Provide the [x, y] coordinate of the cell's center where the given text is located.  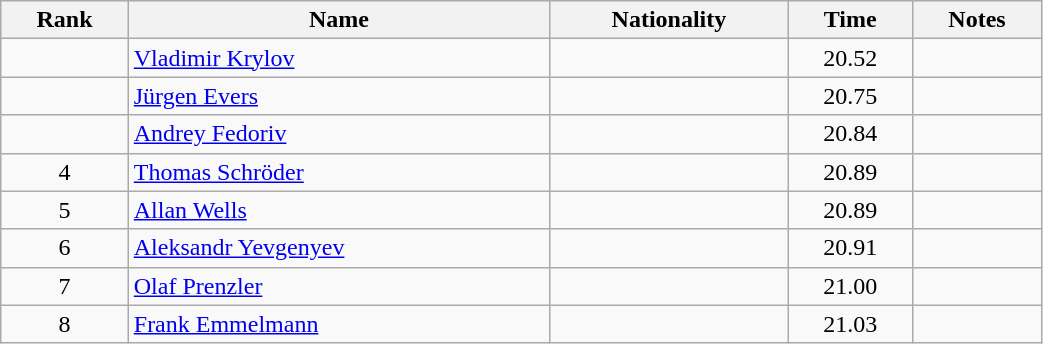
Thomas Schröder [338, 172]
21.03 [850, 324]
Time [850, 20]
Vladimir Krylov [338, 58]
7 [65, 286]
Rank [65, 20]
Olaf Prenzler [338, 286]
20.52 [850, 58]
21.00 [850, 286]
Frank Emmelmann [338, 324]
8 [65, 324]
Jürgen Evers [338, 96]
6 [65, 248]
Aleksandr Yevgenyev [338, 248]
4 [65, 172]
Name [338, 20]
Andrey Fedoriv [338, 134]
20.91 [850, 248]
Nationality [668, 20]
5 [65, 210]
20.84 [850, 134]
20.75 [850, 96]
Allan Wells [338, 210]
Notes [977, 20]
